For the text-containing cell, return its midpoint in (X, Y) coordinate format. 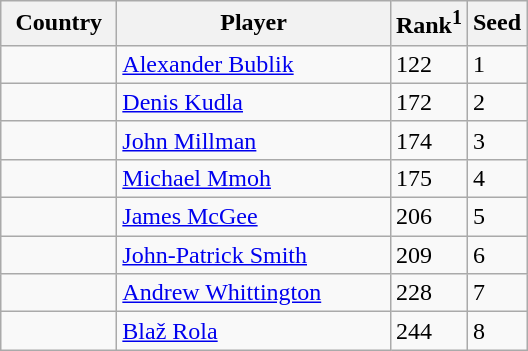
James McGee (254, 217)
Andrew Whittington (254, 293)
Alexander Bublik (254, 64)
2 (496, 102)
122 (428, 64)
Blaž Rola (254, 331)
John-Patrick Smith (254, 255)
6 (496, 255)
174 (428, 140)
206 (428, 217)
244 (428, 331)
228 (428, 293)
1 (496, 64)
5 (496, 217)
John Millman (254, 140)
Michael Mmoh (254, 178)
172 (428, 102)
Seed (496, 24)
4 (496, 178)
209 (428, 255)
8 (496, 331)
Rank1 (428, 24)
7 (496, 293)
175 (428, 178)
Player (254, 24)
3 (496, 140)
Country (59, 24)
Denis Kudla (254, 102)
